Output the [X, Y] coordinate of the center of the cell containing the given text.  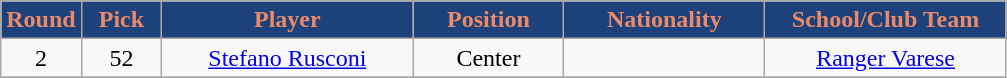
Center [488, 58]
School/Club Team [886, 20]
Position [488, 20]
Nationality [664, 20]
Pick [121, 20]
Round [41, 20]
2 [41, 58]
Player [288, 20]
Ranger Varese [886, 58]
Stefano Rusconi [288, 58]
52 [121, 58]
